Scan for the cell matching the given text and deliver its [X, Y] coordinate at center. 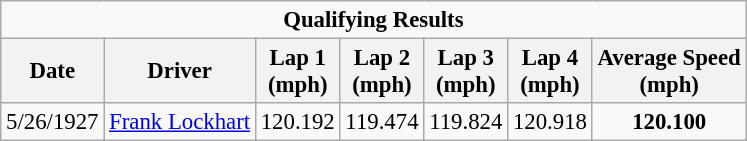
Average Speed(mph) [669, 72]
Lap 3(mph) [466, 72]
Date [52, 72]
Qualifying Results [374, 20]
120.192 [298, 122]
120.100 [669, 122]
Lap 1(mph) [298, 72]
119.824 [466, 122]
5/26/1927 [52, 122]
Lap 2(mph) [382, 72]
Lap 4(mph) [550, 72]
120.918 [550, 122]
119.474 [382, 122]
Driver [180, 72]
Frank Lockhart [180, 122]
